Detect which cell encompasses the target text, then output its [X, Y] center coordinate. 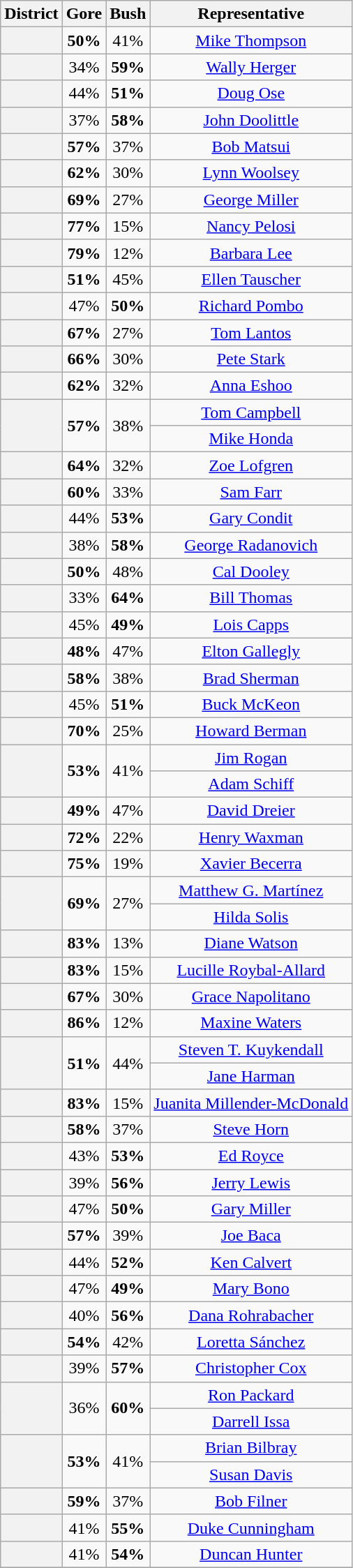
Gary Miller [251, 1209]
25% [128, 731]
Mike Honda [251, 439]
19% [128, 864]
Howard Berman [251, 731]
Steven T. Kuykendall [251, 1050]
Juanita Millender-McDonald [251, 1103]
43% [84, 1156]
70% [84, 731]
Bush [128, 14]
Lucille Roybal-Allard [251, 970]
Mike Thompson [251, 40]
Jane Harman [251, 1076]
Brian Bilbray [251, 1448]
42% [128, 1342]
79% [84, 253]
David Dreier [251, 811]
Susan Davis [251, 1474]
Ellen Tauscher [251, 279]
Wally Herger [251, 67]
Sam Farr [251, 492]
Mary Bono [251, 1289]
Elton Gallegly [251, 651]
55% [128, 1528]
Loretta Sánchez [251, 1342]
Pete Stark [251, 359]
75% [84, 864]
77% [84, 226]
Maxine Waters [251, 1023]
Buck McKeon [251, 704]
Doug Ose [251, 94]
District [31, 14]
40% [84, 1315]
Hilda Solis [251, 917]
Ken Calvert [251, 1262]
Dana Rohrabacher [251, 1315]
Zoe Lofgren [251, 465]
John Doolittle [251, 120]
Matthew G. Martínez [251, 890]
Nancy Pelosi [251, 226]
Jim Rogan [251, 757]
13% [128, 943]
Representative [251, 14]
Lois Capps [251, 625]
Ron Packard [251, 1395]
22% [128, 837]
Xavier Becerra [251, 864]
Adam Schiff [251, 784]
34% [84, 67]
Tom Lantos [251, 333]
Grace Napolitano [251, 996]
66% [84, 359]
Duke Cunningham [251, 1528]
Bob Filner [251, 1501]
Cal Dooley [251, 572]
52% [128, 1262]
Anna Eshoo [251, 386]
Christopher Cox [251, 1368]
36% [84, 1408]
Duncan Hunter [251, 1554]
Bob Matsui [251, 147]
Lynn Woolsey [251, 173]
Richard Pombo [251, 306]
Tom Campbell [251, 412]
Henry Waxman [251, 837]
Jerry Lewis [251, 1183]
Ed Royce [251, 1156]
Barbara Lee [251, 253]
Gary Condit [251, 518]
Bill Thomas [251, 598]
Brad Sherman [251, 678]
Steve Horn [251, 1129]
George Radanovich [251, 545]
86% [84, 1023]
Diane Watson [251, 943]
George Miller [251, 200]
Darrell Issa [251, 1421]
72% [84, 837]
Joe Baca [251, 1236]
Gore [84, 14]
